Determine the [X, Y] coordinate at the center of the cell enclosing the given text.  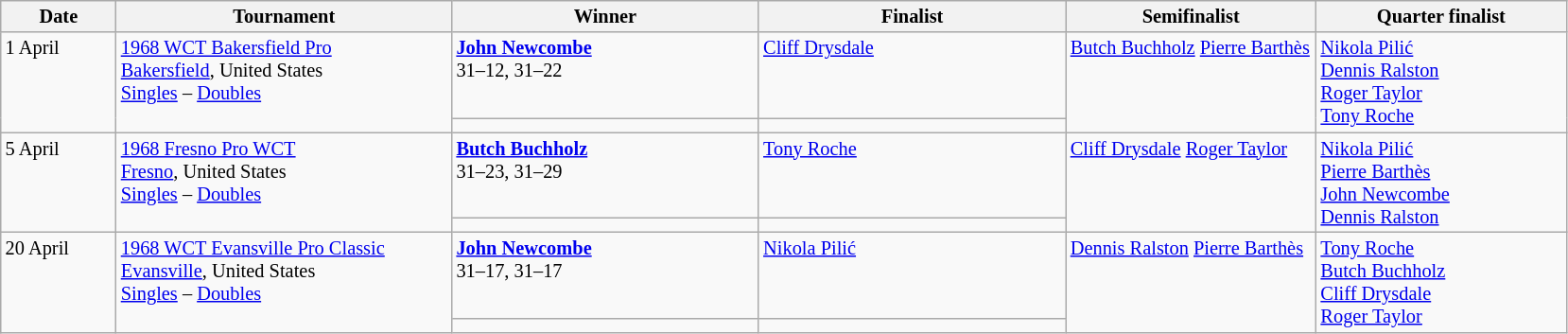
20 April [59, 282]
Finalist [912, 16]
John Newcombe31–17, 31–17 [605, 274]
Tournament [284, 16]
John Newcombe31–12, 31–22 [605, 75]
Dennis Ralston Pierre Barthès [1192, 282]
Tony Roche Butch Buchholz Cliff Drysdale Roger Taylor [1441, 282]
5 April [59, 183]
1968 Fresno Pro WCT Fresno, United StatesSingles – Doubles [284, 183]
Cliff Drysdale [912, 75]
Semifinalist [1192, 16]
Nikola Pilić Dennis Ralston Roger Taylor Tony Roche [1441, 82]
Butch Buchholz31–23, 31–29 [605, 175]
Date [59, 16]
Tony Roche [912, 175]
Quarter finalist [1441, 16]
1968 WCT Evansville Pro Classic Evansville, United StatesSingles – Doubles [284, 282]
Winner [605, 16]
Nikola Pilić [912, 274]
1 April [59, 82]
Cliff Drysdale Roger Taylor [1192, 183]
Butch Buchholz Pierre Barthès [1192, 82]
1968 WCT Bakersfield ProBakersfield, United StatesSingles – Doubles [284, 82]
Nikola Pilić Pierre Barthès John Newcombe Dennis Ralston [1441, 183]
